Return (x, y) of the center of cell containing provided text 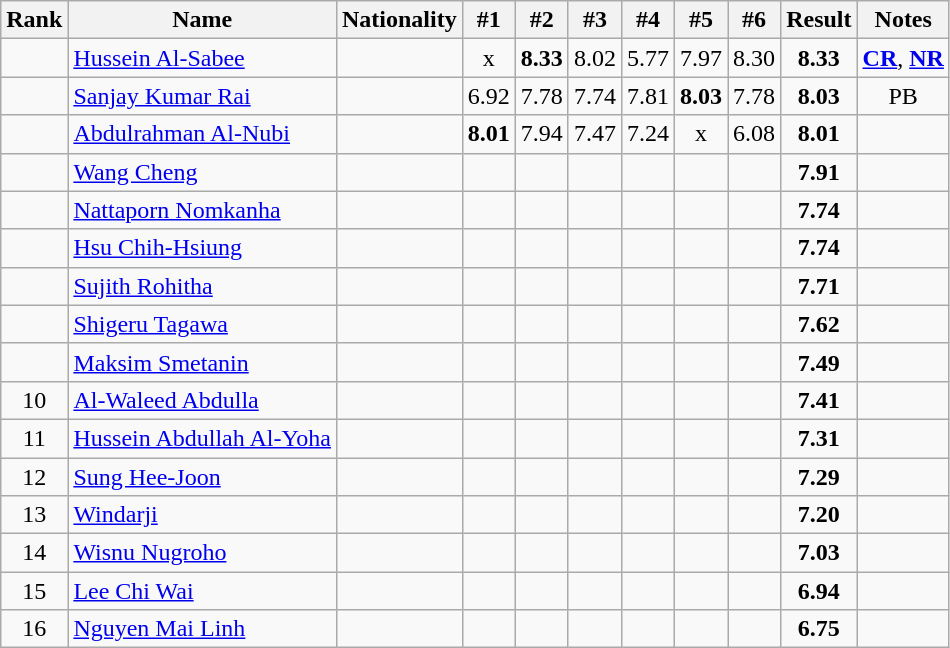
Maksim Smetanin (202, 362)
7.49 (819, 362)
Lee Chi Wai (202, 591)
#4 (648, 20)
7.41 (819, 400)
13 (34, 515)
16 (34, 629)
7.20 (819, 515)
7.91 (819, 172)
#5 (700, 20)
Sanjay Kumar Rai (202, 96)
#6 (754, 20)
7.71 (819, 286)
#2 (542, 20)
7.81 (648, 96)
Wang Cheng (202, 172)
Notes (903, 20)
#3 (594, 20)
Rank (34, 20)
7.31 (819, 438)
7.24 (648, 134)
Sujith Rohitha (202, 286)
Al-Waleed Abdulla (202, 400)
6.94 (819, 591)
PB (903, 96)
#1 (488, 20)
Sung Hee-Joon (202, 477)
8.02 (594, 58)
Abdulrahman Al-Nubi (202, 134)
Shigeru Tagawa (202, 324)
6.75 (819, 629)
7.29 (819, 477)
Nationality (399, 20)
Hussein Al-Sabee (202, 58)
Nguyen Mai Linh (202, 629)
Name (202, 20)
Hsu Chih-Hsiung (202, 248)
11 (34, 438)
12 (34, 477)
7.62 (819, 324)
7.47 (594, 134)
6.08 (754, 134)
10 (34, 400)
Result (819, 20)
7.97 (700, 58)
CR, NR (903, 58)
14 (34, 553)
15 (34, 591)
6.92 (488, 96)
5.77 (648, 58)
7.94 (542, 134)
Nattaporn Nomkanha (202, 210)
Wisnu Nugroho (202, 553)
Hussein Abdullah Al-Yoha (202, 438)
8.30 (754, 58)
Windarji (202, 515)
7.03 (819, 553)
